Capture the cell that displays the provided text and extract its [x, y] central coordinate. 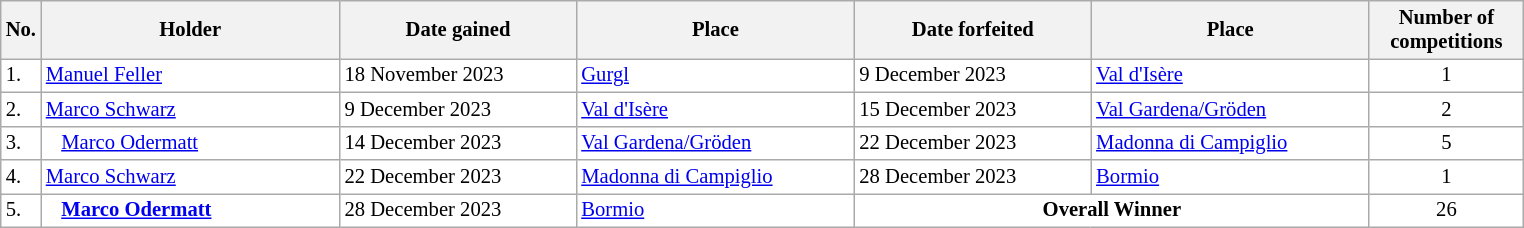
18 November 2023 [458, 75]
Manuel Feller [190, 75]
3. [21, 143]
Overall Winner [1112, 210]
2. [21, 109]
26 [1446, 210]
Number of competitions [1446, 29]
5. [21, 210]
Date gained [458, 29]
15 December 2023 [972, 109]
14 December 2023 [458, 143]
Date forfeited [972, 29]
4. [21, 177]
Gurgl [715, 75]
No. [21, 29]
2 [1446, 109]
5 [1446, 143]
1. [21, 75]
Holder [190, 29]
